Detect which cell encompasses the target text, then output its (X, Y) center coordinate. 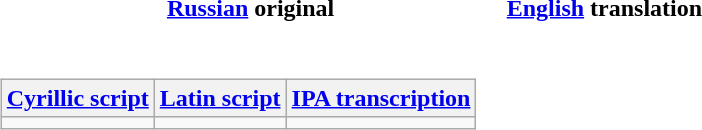
Latin script (220, 98)
IPA transcription (381, 98)
Cyrillic script (78, 98)
